Locate the cell with the specified text and output its [x, y] center coordinate. 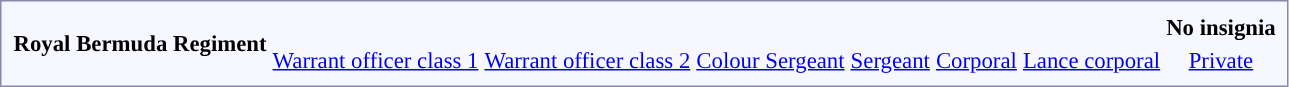
Private [1222, 60]
Colour Sergeant [770, 60]
No insignia [1222, 27]
Warrant officer class 1 [376, 60]
Sergeant [890, 60]
Lance corporal [1091, 60]
Corporal [976, 60]
Warrant officer class 2 [588, 60]
Royal Bermuda Regiment [140, 44]
